For the text-containing cell, return its midpoint in (X, Y) coordinate format. 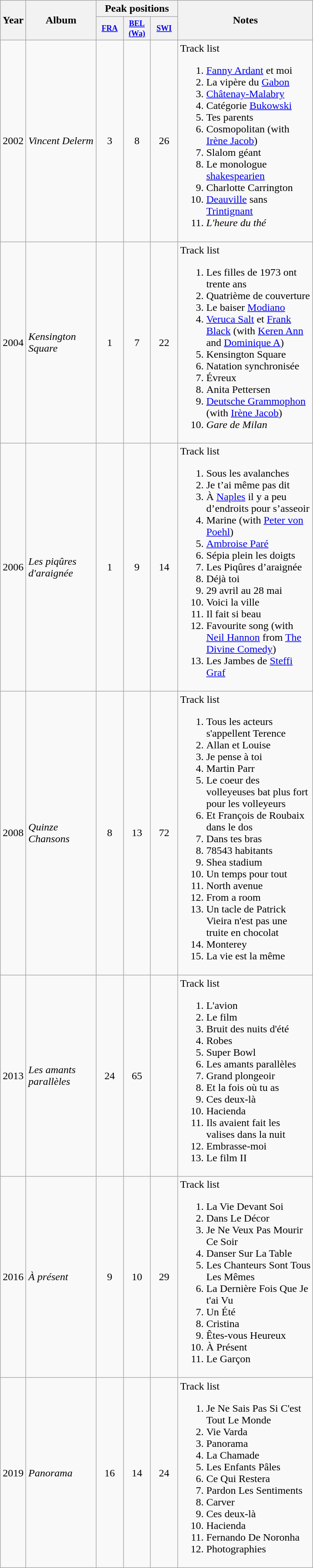
29 (164, 1277)
Les amants parallèles (61, 1076)
Vincent Delerm (61, 141)
À présent (61, 1277)
2013 (13, 1076)
Panorama (61, 1472)
Kensington Square (61, 343)
BEL (Wa) (137, 29)
2002 (13, 141)
10 (137, 1277)
Album (61, 20)
16 (110, 1472)
13 (137, 833)
22 (164, 343)
2004 (13, 343)
Notes (245, 20)
SWI (164, 29)
2006 (13, 567)
72 (164, 833)
2019 (13, 1472)
2016 (13, 1277)
65 (137, 1076)
Peak positions (137, 9)
26 (164, 141)
FRA (110, 29)
2008 (13, 833)
Year (13, 20)
Les piqûres d'araignée (61, 567)
Quinze Chansons (61, 833)
3 (110, 141)
7 (137, 343)
